Find where the given text appears and provide that cell's center as (x, y) coordinate. 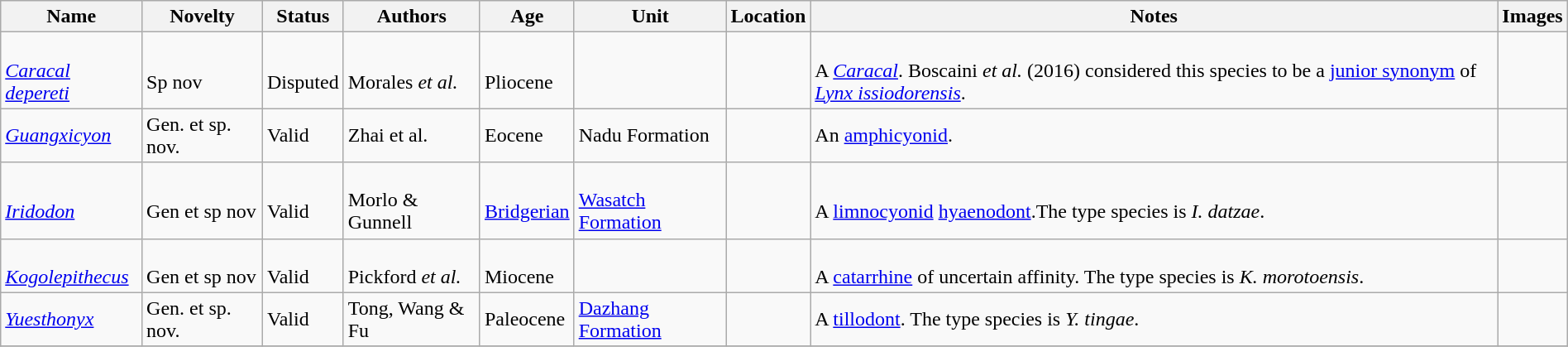
Eocene (527, 136)
Kogolepithecus (71, 265)
Images (1532, 17)
Caracal depereti (71, 70)
Yuesthonyx (71, 320)
Wasatch Formation (650, 200)
A Caracal. Boscaini et al. (2016) considered this species to be a junior synonym of Lynx issiodorensis. (1154, 70)
Bridgerian (527, 200)
Pliocene (527, 70)
Novelty (203, 17)
Unit (650, 17)
An amphicyonid. (1154, 136)
Iridodon (71, 200)
Sp nov (203, 70)
Pickford et al. (412, 265)
Dazhang Formation (650, 320)
Notes (1154, 17)
Name (71, 17)
A tillodont. The type species is Y. tingae. (1154, 320)
Nadu Formation (650, 136)
Zhai et al. (412, 136)
A catarrhine of uncertain affinity. The type species is K. morotoensis. (1154, 265)
Paleocene (527, 320)
Tong, Wang & Fu (412, 320)
Location (768, 17)
Disputed (303, 70)
Status (303, 17)
Miocene (527, 265)
Age (527, 17)
Morlo & Gunnell (412, 200)
A limnocyonid hyaenodont.The type species is I. datzae. (1154, 200)
Morales et al. (412, 70)
Authors (412, 17)
Guangxicyon (71, 136)
